Scan for the cell matching the given text and deliver its [x, y] coordinate at center. 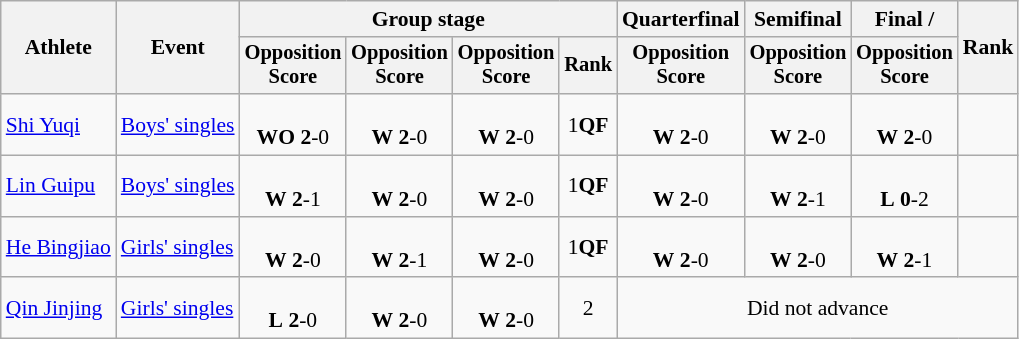
Did not advance [818, 308]
Shi Yuqi [58, 124]
Group stage [428, 19]
2 [588, 308]
He Bingjiao [58, 248]
Event [178, 48]
WO 2-0 [294, 124]
L 0-2 [904, 186]
Lin Guipu [58, 186]
Semifinal [798, 19]
Athlete [58, 48]
Qin Jinjing [58, 308]
Quarterfinal [681, 19]
L 2-0 [294, 308]
Final / [904, 19]
